Return [x, y] of the center of cell containing provided text 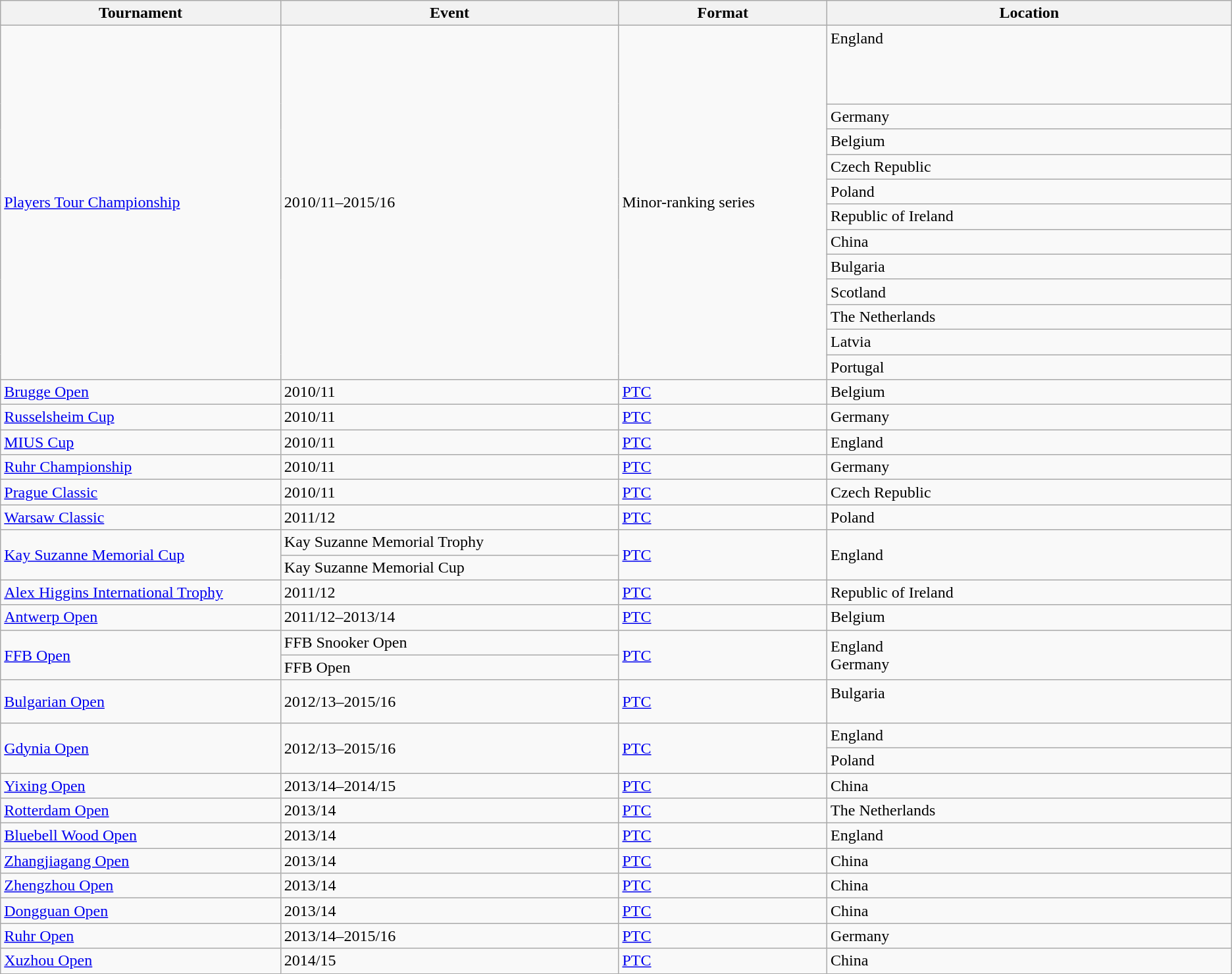
Kay Suzanne Memorial Trophy [449, 542]
Rotterdam Open [141, 811]
Dongguan Open [141, 911]
Minor-ranking series [723, 203]
2014/15 [449, 961]
Xuzhou Open [141, 961]
Location [1029, 13]
Players Tour Championship [141, 203]
MIUS Cup [141, 442]
Format [723, 13]
Tournament [141, 13]
2011/12–2013/14 [449, 617]
Latvia [1029, 342]
Zhengzhou Open [141, 886]
Bulgarian Open [141, 702]
2013/14–2015/16 [449, 936]
Antwerp Open [141, 617]
Warsaw Classic [141, 517]
Alex Higgins International Trophy [141, 592]
Gdynia Open [141, 748]
England Germany [1029, 655]
Prague Classic [141, 492]
FFB Snooker Open [449, 642]
Portugal [1029, 367]
Bluebell Wood Open [141, 836]
2013/14–2014/15 [449, 785]
Ruhr Championship [141, 467]
Brugge Open [141, 392]
Event [449, 13]
Zhangjiagang Open [141, 861]
2010/11–2015/16 [449, 203]
Ruhr Open [141, 936]
Yixing Open [141, 785]
Russelsheim Cup [141, 417]
Scotland [1029, 292]
